Output the [X, Y] coordinate of the center of the cell containing the given text.  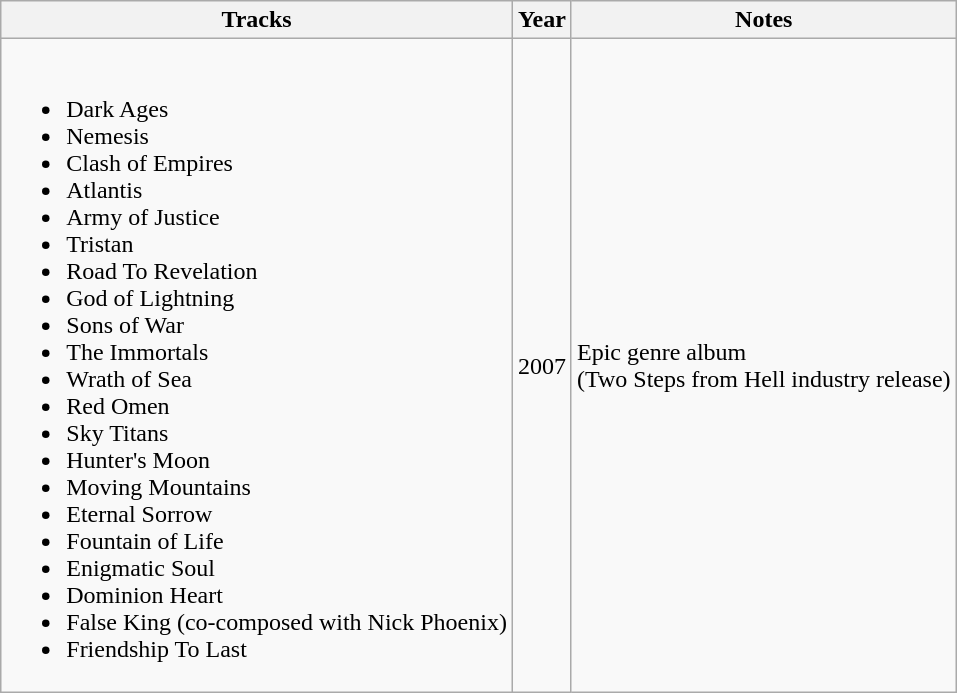
2007 [542, 366]
Year [542, 20]
Notes [764, 20]
Tracks [257, 20]
Epic genre album(Two Steps from Hell industry release) [764, 366]
